Scan for the cell matching the given text and deliver its (X, Y) coordinate at center. 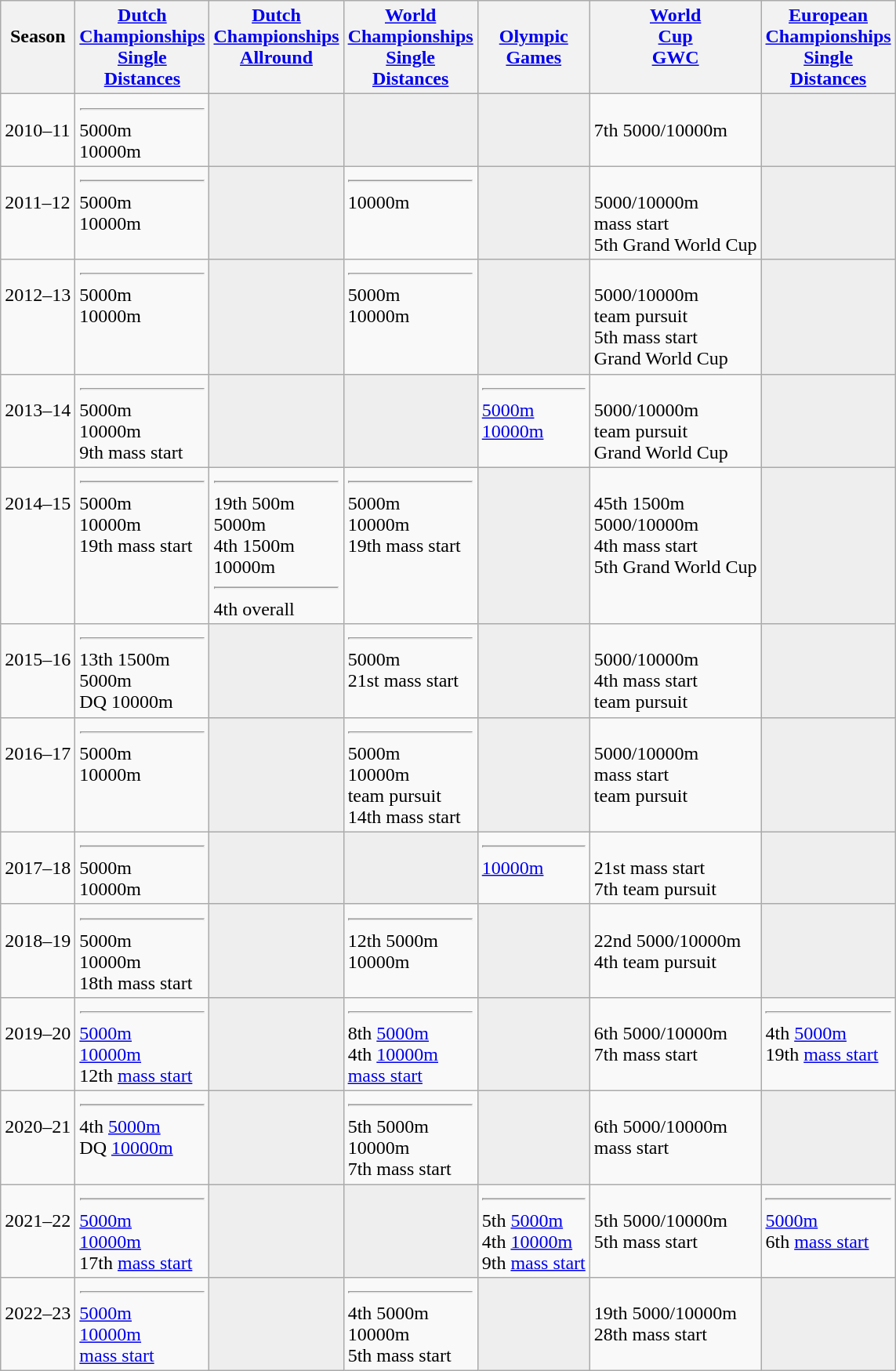
6th 5000/10000m 7th mass start (676, 1044)
2018–19 (38, 950)
2012–13 (38, 317)
5th 5000m 4th 10000m 9th mass start (533, 1231)
2015–16 (38, 671)
Season (38, 47)
45th 1500m 5000/10000m 4th mass start 5th Grand World Cup (676, 546)
5000m 10000m mass start (143, 1325)
5000m 10000m team pursuit 14th mass start (411, 774)
13th 1500m 5000m DQ 10000m (143, 671)
5000/10000m team pursuit 5th mass start Grand World Cup (676, 317)
World Championships Single Distances (411, 47)
19th 5000/10000m 28th mass start (676, 1325)
8th 5000m 4th 10000m mass start (411, 1044)
2010–11 (38, 130)
2021–22 (38, 1231)
12th 5000m 10000m (411, 950)
19th 500m 5000m 4th 1500m 10000m 4th overall (276, 546)
4th 5000m 10000m 5th mass start (411, 1325)
2017–18 (38, 868)
Olympic Games (533, 47)
6th 5000/10000m mass start (676, 1137)
21st mass start 7th team pursuit (676, 868)
2016–17 (38, 774)
22nd 5000/10000m 4th team pursuit (676, 950)
4th 5000m DQ 10000m (143, 1137)
5000/10000m mass start 5th Grand World Cup (676, 213)
7th 5000/10000m (676, 130)
5000/10000m mass start team pursuit (676, 774)
2022–23 (38, 1325)
5000m 6th mass start (828, 1231)
4th 5000m 19th mass start (828, 1044)
5th 5000m 10000m 7th mass start (411, 1137)
5000m 10000m 9th mass start (143, 420)
5000/10000m team pursuit Grand World Cup (676, 420)
5th 5000/10000m 5th mass start (676, 1231)
5000m 21st mass start (411, 671)
2011–12 (38, 213)
World Cup GWC (676, 47)
5000m 10000m 12th mass start (143, 1044)
5000m 10000m 17th mass start (143, 1231)
Dutch Championships Allround (276, 47)
2013–14 (38, 420)
Dutch Championships Single Distances (143, 47)
2019–20 (38, 1044)
5000/10000m 4th mass start team pursuit (676, 671)
2020–21 (38, 1137)
European Championships Single Distances (828, 47)
5000m 10000m 18th mass start (143, 950)
2014–15 (38, 546)
